Output the (x, y) coordinate of the center of the cell containing the given text.  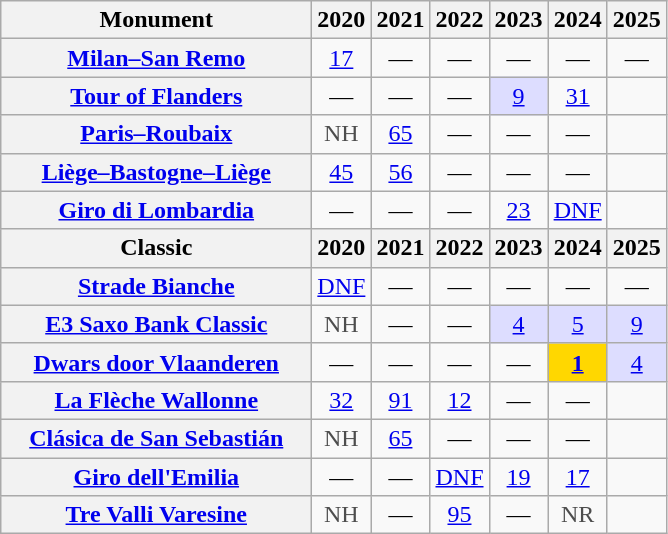
Milan–San Remo (156, 58)
1 (578, 362)
Clásica de San Sebastián (156, 438)
32 (342, 400)
19 (518, 477)
Giro di Lombardia (156, 210)
Giro dell'Emilia (156, 477)
E3 Saxo Bank Classic (156, 324)
56 (400, 172)
La Flèche Wallonne (156, 400)
Paris–Roubaix (156, 134)
Tre Valli Varesine (156, 515)
Strade Bianche (156, 286)
Dwars door Vlaanderen (156, 362)
Classic (156, 248)
45 (342, 172)
23 (518, 210)
91 (400, 400)
Monument (156, 20)
NR (578, 515)
12 (460, 400)
95 (460, 515)
5 (578, 324)
31 (578, 96)
Tour of Flanders (156, 96)
Liège–Bastogne–Liège (156, 172)
